Provide the [X, Y] coordinate of the cell's center where the given text is located.  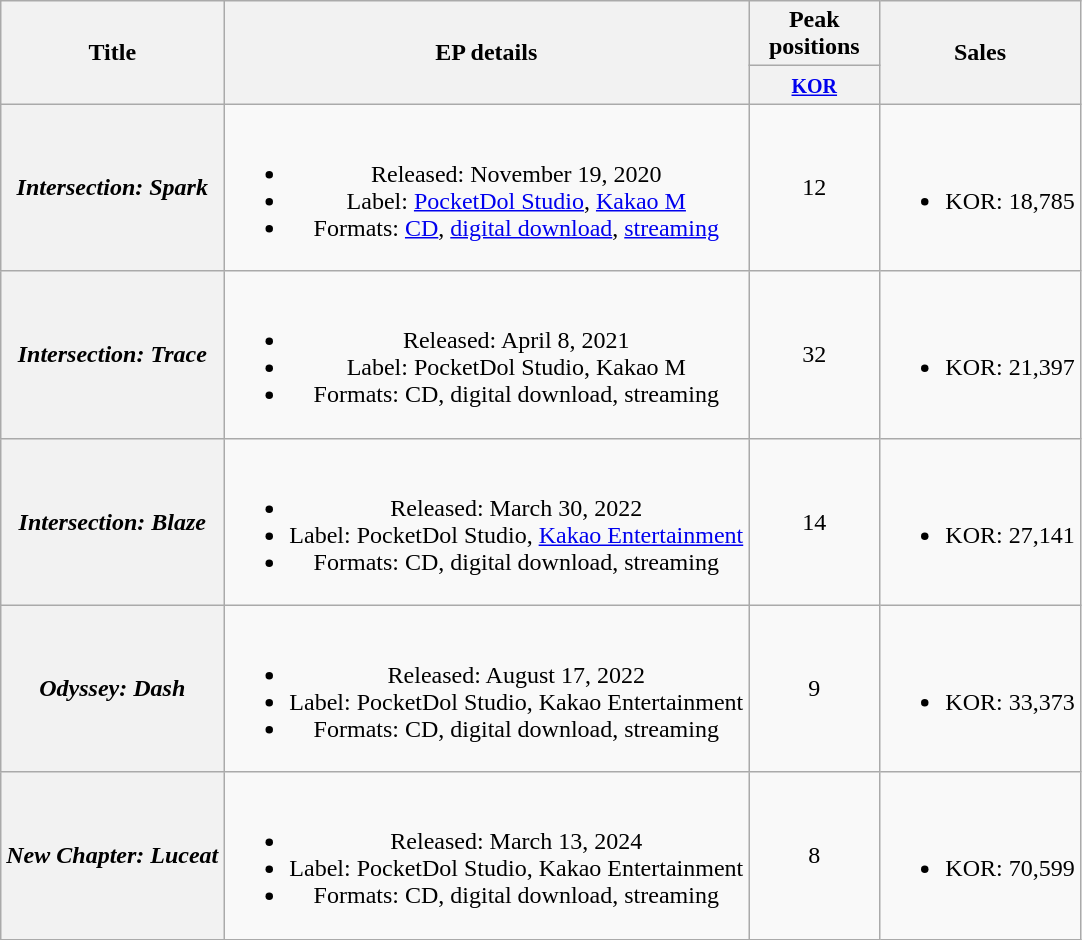
9 [814, 688]
KOR: 18,785 [980, 188]
KOR: 27,141 [980, 522]
Released: April 8, 2021Label: PocketDol Studio, Kakao MFormats: CD, digital download, streaming [486, 354]
Released: August 17, 2022Label: PocketDol Studio, Kakao EntertainmentFormats: CD, digital download, streaming [486, 688]
KOR: 33,373 [980, 688]
New Chapter: Luceat [112, 856]
Title [112, 52]
32 [814, 354]
Released: March 30, 2022Label: PocketDol Studio, Kakao EntertainmentFormats: CD, digital download, streaming [486, 522]
KOR: 70,599 [980, 856]
Odyssey: Dash [112, 688]
Intersection: Spark [112, 188]
EP details [486, 52]
Intersection: Trace [112, 354]
Intersection: Blaze [112, 522]
Sales [980, 52]
KOR [814, 85]
KOR: 21,397 [980, 354]
Peak positions [814, 34]
12 [814, 188]
Released: March 13, 2024Label: PocketDol Studio, Kakao EntertainmentFormats: CD, digital download, streaming [486, 856]
14 [814, 522]
Released: November 19, 2020Label: PocketDol Studio, Kakao MFormats: CD, digital download, streaming [486, 188]
8 [814, 856]
